Pinpoint the cell where the given text exists, returning its (x, y) midpoint coordinate. 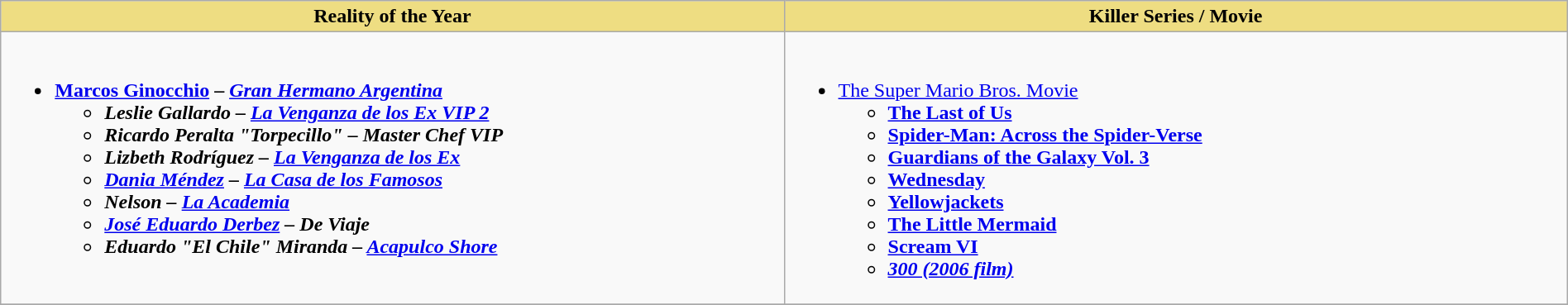
Reality of the Year (392, 17)
Killer Series / Movie (1176, 17)
